Find where the given text appears and provide that cell's center as [x, y] coordinate. 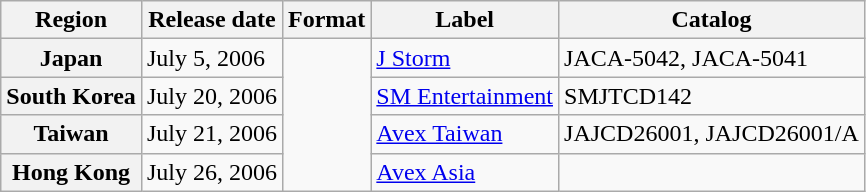
JAJCD26001, JAJCD26001/A [712, 134]
Region [72, 20]
Avex Taiwan [465, 134]
July 5, 2006 [212, 58]
July 20, 2006 [212, 96]
Release date [212, 20]
South Korea [72, 96]
July 21, 2006 [212, 134]
Hong Kong [72, 172]
SMJTCD142 [712, 96]
Label [465, 20]
JACA-5042, JACA-5041 [712, 58]
Catalog [712, 20]
Japan [72, 58]
Format [326, 20]
J Storm [465, 58]
Taiwan [72, 134]
Avex Asia [465, 172]
SM Entertainment [465, 96]
July 26, 2006 [212, 172]
